Find where the given text appears and provide that cell's center as [X, Y] coordinate. 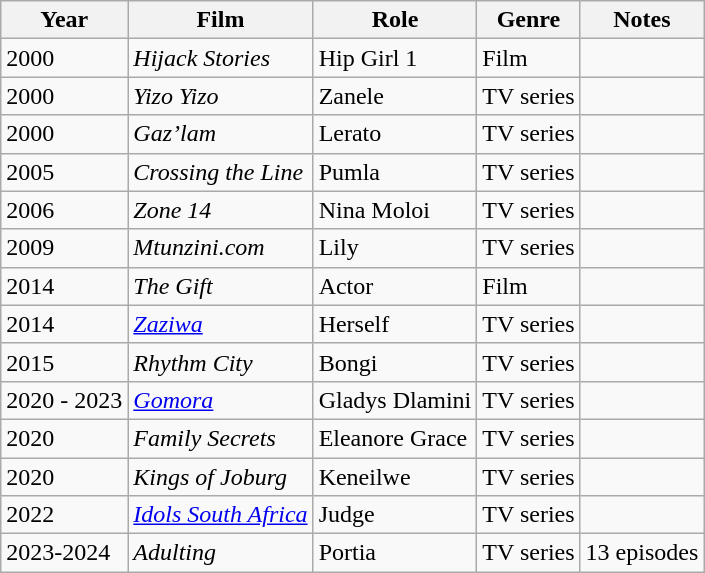
The Gift [220, 286]
2006 [64, 210]
Hijack Stories [220, 58]
Bongi [395, 362]
Zone 14 [220, 210]
Hip Girl 1 [395, 58]
Gladys Dlamini [395, 400]
Rhythm City [220, 362]
Family Secrets [220, 438]
Gaz’lam [220, 134]
2009 [64, 248]
2023-2024 [64, 553]
Year [64, 20]
Role [395, 20]
2005 [64, 172]
Eleanore Grace [395, 438]
Lily [395, 248]
2022 [64, 515]
Lerato [395, 134]
Zanele [395, 96]
Kings of Joburg [220, 477]
Herself [395, 324]
Adulting [220, 553]
Zaziwa [220, 324]
Nina Moloi [395, 210]
Judge [395, 515]
Portia [395, 553]
Genre [528, 20]
Idols South Africa [220, 515]
Keneilwe [395, 477]
Gomora [220, 400]
Yizo Yizo [220, 96]
Pumla [395, 172]
Crossing the Line [220, 172]
2020 - 2023 [64, 400]
13 episodes [642, 553]
Mtunzini.com [220, 248]
2015 [64, 362]
Notes [642, 20]
Actor [395, 286]
